Output the [x, y] coordinate of the center of the cell containing the given text.  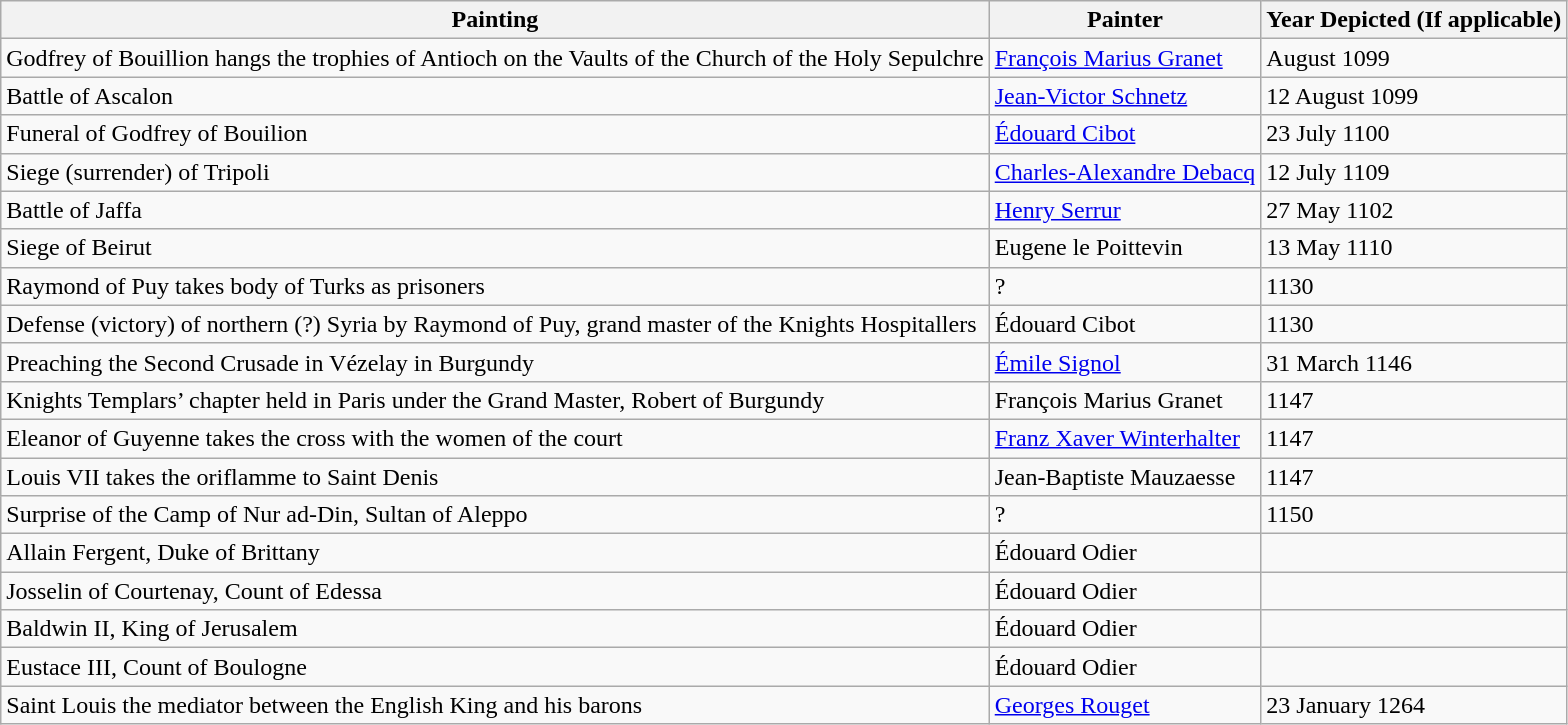
Henry Serrur [1125, 210]
Charles-Alexandre Debacq [1125, 172]
Preaching the Second Crusade in Vézelay in Burgundy [495, 362]
Georges Rouget [1125, 705]
Eugene le Poittevin [1125, 248]
August 1099 [1414, 58]
Saint Louis the mediator between the English King and his barons [495, 705]
Funeral of Godfrey of Bouilion [495, 134]
Year Depicted (If applicable) [1414, 20]
Siege (surrender) of Tripoli [495, 172]
1150 [1414, 515]
Siege of Beirut [495, 248]
Battle of Jaffa [495, 210]
Allain Fergent, Duke of Brittany [495, 553]
Defense (victory) of northern (?) Syria by Raymond of Puy, grand master of the Knights Hospitallers [495, 324]
12 August 1099 [1414, 96]
31 March 1146 [1414, 362]
Battle of Ascalon [495, 96]
Eustace III, Count of Boulogne [495, 667]
Raymond of Puy takes body of Turks as prisoners [495, 286]
13 May 1110 [1414, 248]
Jean-Victor Schnetz [1125, 96]
Eleanor of Guyenne takes the cross with the women of the court [495, 438]
Louis VII takes the oriflamme to Saint Denis [495, 477]
Surprise of the Camp of Nur ad-Din, Sultan of Aleppo [495, 515]
Painter [1125, 20]
Josselin of Courtenay, Count of Edessa [495, 591]
Godfrey of Bouillion hangs the trophies of Antioch on the Vaults of the Church of the Holy Sepulchre [495, 58]
23 January 1264 [1414, 705]
12 July 1109 [1414, 172]
27 May 1102 [1414, 210]
Knights Templars’ chapter held in Paris under the Grand Master, Robert of Burgundy [495, 400]
Franz Xaver Winterhalter [1125, 438]
Baldwin II, King of Jerusalem [495, 629]
23 July 1100 [1414, 134]
Émile Signol [1125, 362]
Jean-Baptiste Mauzaesse [1125, 477]
Painting [495, 20]
